Extract the (X, Y) coordinate from the center of the cell holding the provided text.  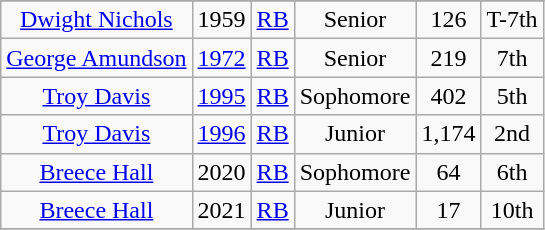
17 (448, 210)
Dwight Nichols (96, 20)
219 (448, 58)
2021 (222, 210)
126 (448, 20)
2020 (222, 172)
5th (512, 96)
T-7th (512, 20)
7th (512, 58)
6th (512, 172)
George Amundson (96, 58)
402 (448, 96)
1959 (222, 20)
1972 (222, 58)
1995 (222, 96)
1,174 (448, 134)
10th (512, 210)
1996 (222, 134)
64 (448, 172)
2nd (512, 134)
